Output the [X, Y] coordinate of the center of the cell containing the given text.  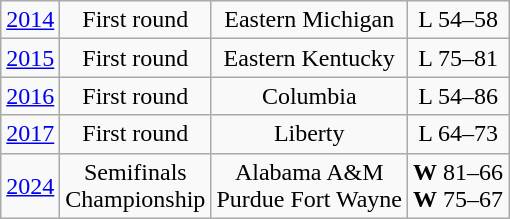
SemifinalsChampionship [136, 186]
Eastern Michigan [310, 20]
Eastern Kentucky [310, 58]
L 54–58 [458, 20]
Liberty [310, 134]
W 81–66W 75–67 [458, 186]
2024 [30, 186]
L 75–81 [458, 58]
2015 [30, 58]
Columbia [310, 96]
L 54–86 [458, 96]
2017 [30, 134]
Alabama A&MPurdue Fort Wayne [310, 186]
L 64–73 [458, 134]
2014 [30, 20]
2016 [30, 96]
